Detect which cell encompasses the target text, then output its [X, Y] center coordinate. 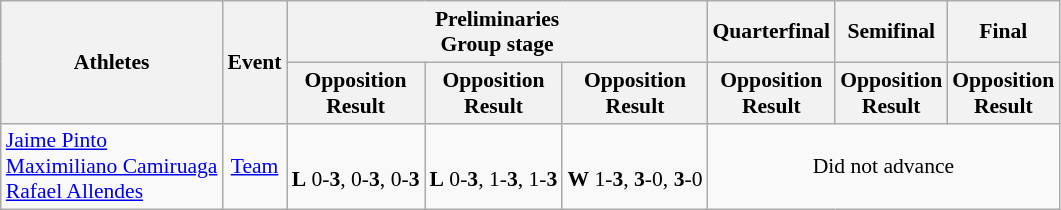
Team [254, 166]
PreliminariesGroup stage [498, 32]
L 0-3, 0-3, 0-3 [356, 166]
Did not advance [884, 166]
Event [254, 62]
Final [1003, 32]
Semifinal [891, 32]
Jaime PintoMaximiliano CamiruagaRafael Allendes [112, 166]
Quarterfinal [772, 32]
Athletes [112, 62]
W 1-3, 3-0, 3-0 [634, 166]
L 0-3, 1-3, 1-3 [493, 166]
